Determine the (x, y) coordinate at the center of the cell enclosing the given text.  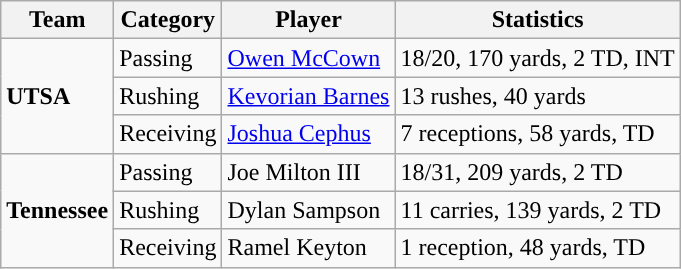
Player (308, 20)
18/20, 170 yards, 2 TD, INT (538, 58)
Category (168, 20)
Joe Milton III (308, 172)
7 receptions, 58 yards, TD (538, 134)
Tennessee (58, 210)
Dylan Sampson (308, 210)
13 rushes, 40 yards (538, 96)
11 carries, 139 yards, 2 TD (538, 210)
Team (58, 20)
Joshua Cephus (308, 134)
Statistics (538, 20)
Ramel Keyton (308, 248)
Owen McCown (308, 58)
1 reception, 48 yards, TD (538, 248)
18/31, 209 yards, 2 TD (538, 172)
Kevorian Barnes (308, 96)
UTSA (58, 96)
